Search for the cell housing the specified text and yield its [X, Y] center coordinate. 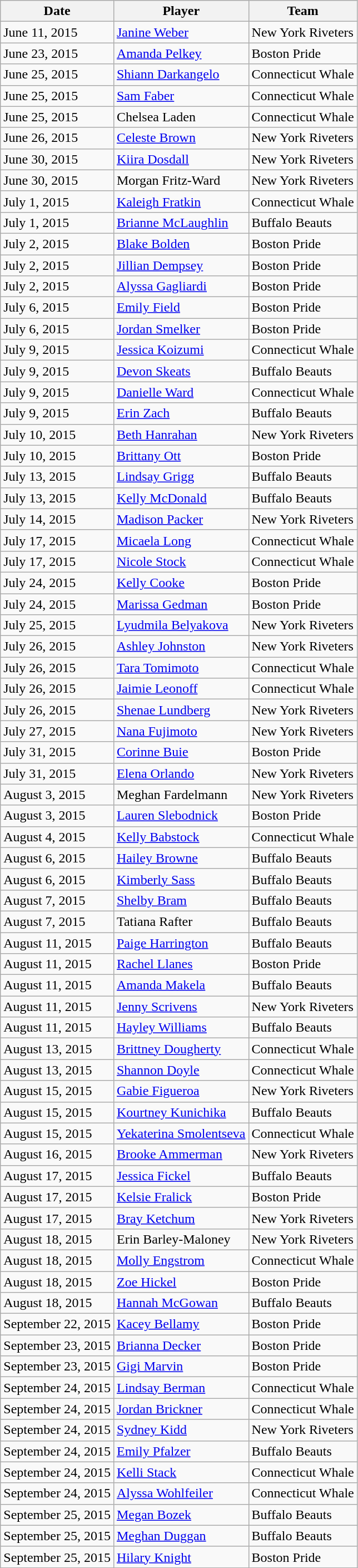
Kelly McDonald [181, 498]
Blake Bolden [181, 244]
Hilary Knight [181, 1557]
Gigi Marvin [181, 1367]
Janine Weber [181, 32]
Alyssa Gagliardi [181, 287]
Lyudmila Belyakova [181, 625]
Celeste Brown [181, 138]
Emily Field [181, 308]
Brittany Ott [181, 456]
Shenae Lundberg [181, 710]
Jessica Koizumi [181, 350]
Devon Skeats [181, 371]
June 11, 2015 [57, 32]
Hayley Williams [181, 1028]
Amanda Makela [181, 985]
Megan Bozek [181, 1515]
August 4, 2015 [57, 837]
Date [57, 11]
Nicole Stock [181, 561]
Kimberly Sass [181, 879]
Shiann Darkangelo [181, 75]
Kelly Babstock [181, 837]
Ashley Johnston [181, 647]
Chelsea Laden [181, 117]
Nana Fujimoto [181, 731]
Marissa Gedman [181, 604]
Sydney Kidd [181, 1430]
Player [181, 11]
Jordan Brickner [181, 1409]
Gabie Figueroa [181, 1091]
Erin Zach [181, 413]
June 26, 2015 [57, 138]
Yekaterina Smolentseva [181, 1133]
July 25, 2015 [57, 625]
Zoe Hickel [181, 1281]
Madison Packer [181, 519]
Molly Engstrom [181, 1260]
September 22, 2015 [57, 1324]
Alyssa Wohlfeiler [181, 1493]
Meghan Duggan [181, 1536]
Shannon Doyle [181, 1070]
Brooke Ammerman [181, 1155]
Brianna Decker [181, 1345]
Amanda Pelkey [181, 53]
Kelly Cooke [181, 583]
Kacey Bellamy [181, 1324]
Brittney Dougherty [181, 1049]
Kiira Dosdall [181, 159]
Sam Faber [181, 96]
Meghan Fardelmann [181, 795]
July 27, 2015 [57, 731]
Jillian Dempsey [181, 265]
Paige Harrington [181, 943]
Beth Hanrahan [181, 435]
June 23, 2015 [57, 53]
Jordan Smelker [181, 329]
Elena Orlando [181, 773]
Kaleigh Fratkin [181, 201]
Jaimie Leonoff [181, 689]
Lauren Slebodnick [181, 816]
Lindsay Berman [181, 1388]
Erin Barley-Maloney [181, 1239]
Jessica Fickel [181, 1176]
Team [302, 11]
Lindsay Grigg [181, 477]
July 14, 2015 [57, 519]
August 16, 2015 [57, 1155]
Shelby Bram [181, 900]
Corinne Buie [181, 752]
Jenny Scrivens [181, 1007]
Bray Ketchum [181, 1218]
Tara Tomimoto [181, 668]
Hannah McGowan [181, 1303]
Rachel Llanes [181, 964]
Kelli Stack [181, 1472]
Kelsie Fralick [181, 1197]
Kourtney Kunichika [181, 1112]
Emily Pfalzer [181, 1451]
Tatiana Rafter [181, 921]
Micaela Long [181, 540]
Hailey Browne [181, 858]
Danielle Ward [181, 392]
Brianne McLaughlin [181, 223]
Morgan Fritz-Ward [181, 180]
